For the text-containing cell, return its midpoint in (x, y) coordinate format. 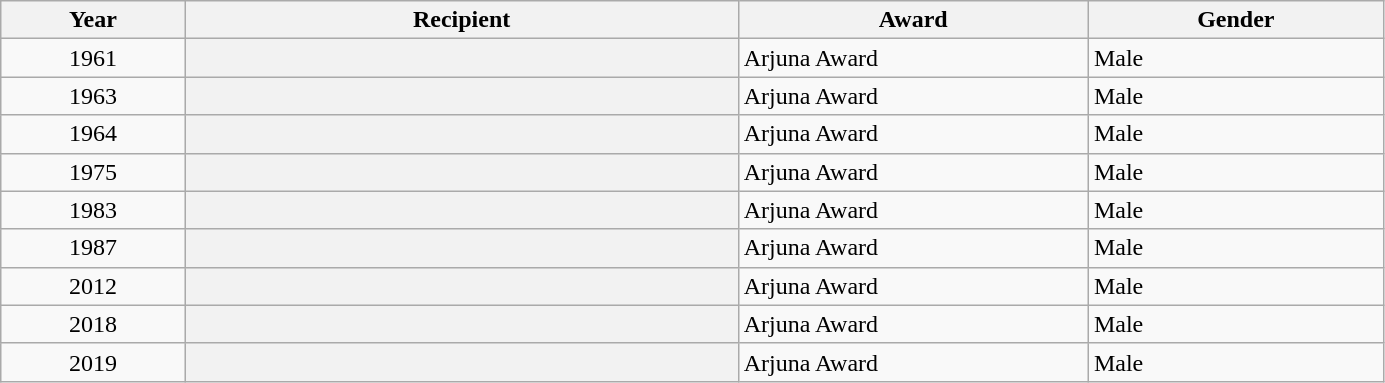
1983 (93, 210)
1975 (93, 172)
Recipient (462, 20)
Year (93, 20)
2018 (93, 324)
2012 (93, 286)
1961 (93, 58)
1963 (93, 96)
1987 (93, 248)
2019 (93, 362)
1964 (93, 134)
Award (913, 20)
Gender (1236, 20)
